Capture the cell that displays the provided text and extract its [X, Y] central coordinate. 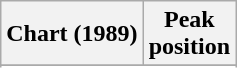
Peakposition [189, 34]
Chart (1989) [72, 34]
